Locate the cell with the specified text and output its [x, y] center coordinate. 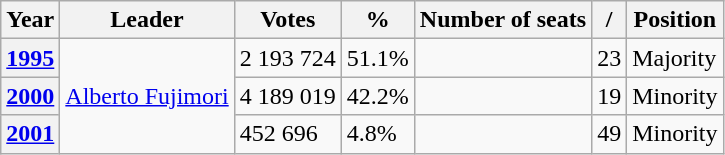
2000 [30, 96]
452 696 [288, 134]
51.1% [378, 58]
Position [675, 20]
4 189 019 [288, 96]
42.2% [378, 96]
2001 [30, 134]
Votes [288, 20]
Leader [147, 20]
23 [610, 58]
19 [610, 96]
2 193 724 [288, 58]
1995 [30, 58]
Alberto Fujimori [147, 96]
Number of seats [502, 20]
4.8% [378, 134]
/ [610, 20]
Year [30, 20]
Majority [675, 58]
% [378, 20]
49 [610, 134]
